Capture the cell that displays the provided text and extract its (x, y) central coordinate. 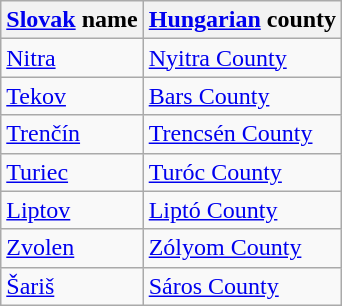
Liptov (72, 210)
Trenčín (72, 134)
Šariš (72, 286)
Turóc County (242, 172)
Turiec (72, 172)
Nitra (72, 58)
Liptó County (242, 210)
Sáros County (242, 286)
Tekov (72, 96)
Zólyom County (242, 248)
Trencsén County (242, 134)
Zvolen (72, 248)
Nyitra County (242, 58)
Hungarian county (242, 20)
Bars County (242, 96)
Slovak name (72, 20)
